Return [x, y] of the center of cell containing provided text 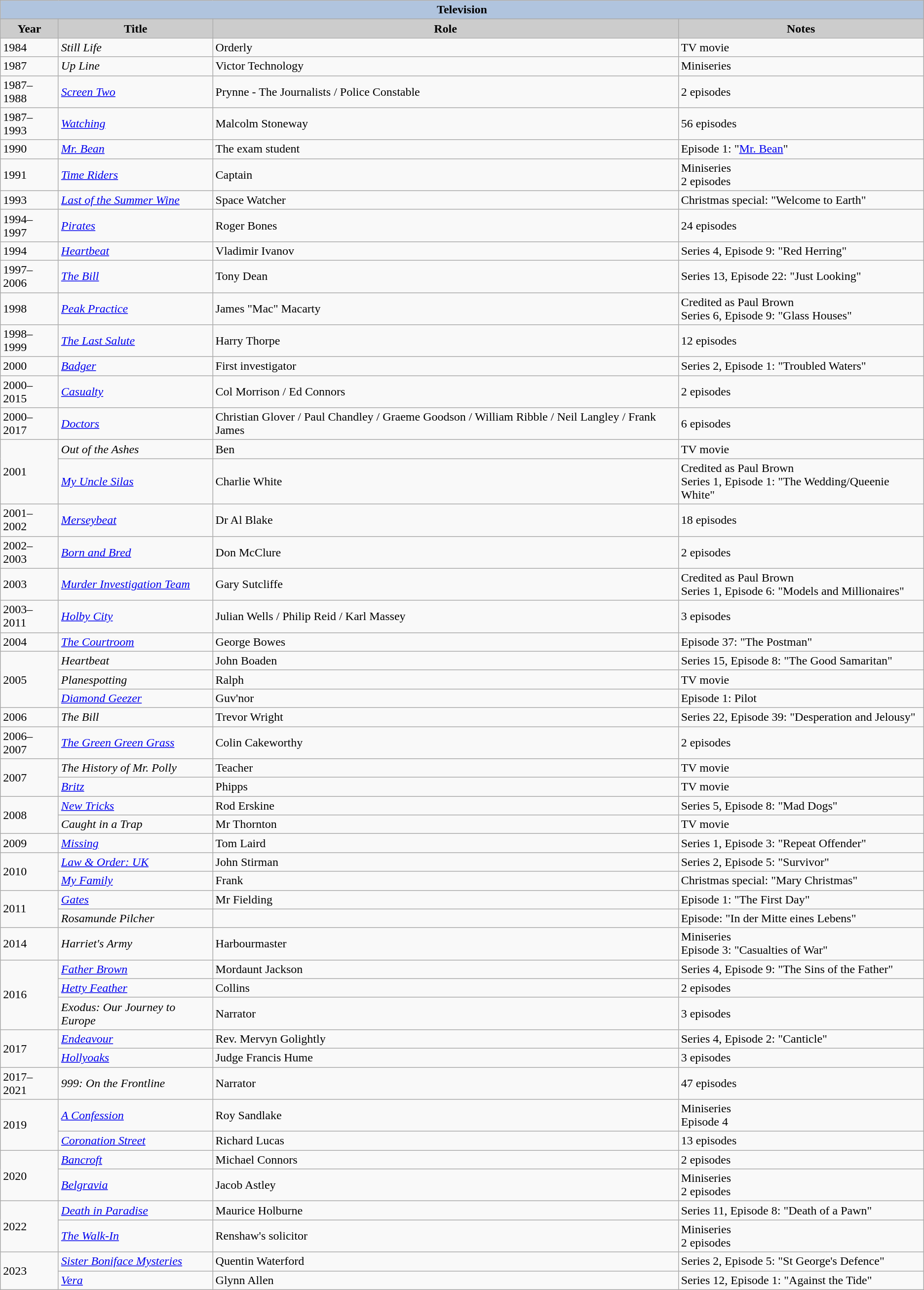
Series 2, Episode 1: "Troubled Waters" [801, 366]
My Family [135, 881]
Judge Francis Hume [445, 1057]
18 episodes [801, 520]
1997–2006 [30, 276]
2004 [30, 642]
Renshaw's solicitor [445, 1236]
Colin Cakeworthy [445, 743]
Endeavour [135, 1039]
2003 [30, 585]
1998–1999 [30, 341]
2014 [30, 944]
1991 [30, 175]
1994–1997 [30, 225]
2023 [30, 1271]
1984 [30, 47]
Series 4, Episode 9: "The Sins of the Father" [801, 969]
Watching [135, 123]
Christmas special: "Mary Christmas" [801, 881]
2006–2007 [30, 743]
A Confession [135, 1116]
Episode 37: "The Postman" [801, 642]
Peak Practice [135, 308]
2005 [30, 679]
Year [30, 29]
1987 [30, 66]
Gary Sutcliffe [445, 585]
Screen Two [135, 92]
The Green Green Grass [135, 743]
Time Riders [135, 175]
Tony Dean [445, 276]
Don McClure [445, 552]
My Uncle Silas [135, 481]
Series 2, Episode 5: "St George's Defence" [801, 1261]
Missing [135, 843]
Series 2, Episode 5: "Survivor" [801, 862]
James "Mac" Macarty [445, 308]
Mordaunt Jackson [445, 969]
The exam student [445, 149]
Vera [135, 1280]
Law & Order: UK [135, 862]
Merseybeat [135, 520]
2020 [30, 1176]
George Bowes [445, 642]
1987–1993 [30, 123]
Christian Glover / Paul Chandley / Graeme Goodson / William Ribble / Neil Langley / Frank James [445, 424]
Col Morrison / Ed Connors [445, 392]
The Walk-In [135, 1236]
Series 13, Episode 22: "Just Looking" [801, 276]
Title [135, 29]
First investigator [445, 366]
Space Watcher [445, 200]
2002–2003 [30, 552]
Episode 1: Pilot [801, 698]
Notes [801, 29]
Diamond Geezer [135, 698]
1990 [30, 149]
Series 11, Episode 8: "Death of a Pawn" [801, 1211]
Last of the Summer Wine [135, 200]
Badger [135, 366]
Miniseries Episode 3: "Casualties of War" [801, 944]
2009 [30, 843]
Gates [135, 899]
Dr Al Blake [445, 520]
Charlie White [445, 481]
Series 5, Episode 8: "Mad Dogs" [801, 806]
Harry Thorpe [445, 341]
Hollyoaks [135, 1057]
Malcolm Stoneway [445, 123]
John Boaden [445, 661]
Episode: "In der Mitte eines Lebens" [801, 918]
2003–2011 [30, 616]
2001–2002 [30, 520]
Series 4, Episode 9: "Red Herring" [801, 251]
Captain [445, 175]
Roy Sandlake [445, 1116]
2007 [30, 778]
Episode 1: "Mr. Bean" [801, 149]
John Stirman [445, 862]
Born and Bred [135, 552]
2000–2017 [30, 424]
Ralph [445, 679]
Harriet's Army [135, 944]
Hetty Feather [135, 988]
Casualty [135, 392]
New Tricks [135, 806]
2010 [30, 871]
Vladimir Ivanov [445, 251]
Series 12, Episode 1: "Against the Tide" [801, 1280]
Victor Technology [445, 66]
Exodus: Our Journey to Europe [135, 1013]
2019 [30, 1125]
2011 [30, 909]
The Courtroom [135, 642]
Ben [445, 449]
Quentin Waterford [445, 1261]
1993 [30, 200]
Julian Wells / Philip Reid / Karl Massey [445, 616]
Planespotting [135, 679]
24 episodes [801, 225]
2022 [30, 1226]
Michael Connors [445, 1160]
Collins [445, 988]
Sister Boniface Mysteries [135, 1261]
Roger Bones [445, 225]
2006 [30, 717]
2008 [30, 815]
Maurice Holburne [445, 1211]
6 episodes [801, 424]
Episode 1: "The First Day" [801, 899]
Rod Erskine [445, 806]
Caught in a Trap [135, 824]
2000–2015 [30, 392]
MiniseriesEpisode 4 [801, 1116]
Prynne - The Journalists / Police Constable [445, 92]
Glynn Allen [445, 1280]
Rev. Mervyn Golightly [445, 1039]
1987–1988 [30, 92]
Father Brown [135, 969]
Mr. Bean [135, 149]
Britz [135, 787]
2001 [30, 472]
Series 1, Episode 3: "Repeat Offender" [801, 843]
Still Life [135, 47]
Rosamunde Pilcher [135, 918]
Death in Paradise [135, 1211]
47 episodes [801, 1083]
13 episodes [801, 1141]
Credited as Paul Brown Series 1, Episode 1: "The Wedding/Queenie White" [801, 481]
2017–2021 [30, 1083]
Christmas special: "Welcome to Earth" [801, 200]
Holby City [135, 616]
Orderly [445, 47]
The History of Mr. Polly [135, 768]
Series 22, Episode 39: "Desperation and Jelousy" [801, 717]
999: On the Frontline [135, 1083]
Jacob Astley [445, 1185]
Television [462, 10]
Doctors [135, 424]
Coronation Street [135, 1141]
Trevor Wright [445, 717]
Pirates [135, 225]
2017 [30, 1048]
Credited as Paul Brown Series 6, Episode 9: "Glass Houses" [801, 308]
Mr Thornton [445, 824]
Belgravia [135, 1185]
2016 [30, 994]
1998 [30, 308]
Richard Lucas [445, 1141]
Credited as Paul Brown Series 1, Episode 6: "Models and Millionaires" [801, 585]
Frank [445, 881]
The Last Salute [135, 341]
Out of the Ashes [135, 449]
Harbourmaster [445, 944]
Series 15, Episode 8: "The Good Samaritan" [801, 661]
Murder Investigation Team [135, 585]
Phipps [445, 787]
Miniseries [801, 66]
12 episodes [801, 341]
56 episodes [801, 123]
Tom Laird [445, 843]
Teacher [445, 768]
Series 4, Episode 2: "Canticle" [801, 1039]
Bancroft [135, 1160]
Role [445, 29]
1994 [30, 251]
2000 [30, 366]
Guv'nor [445, 698]
Mr Fielding [445, 899]
Up Line [135, 66]
